Detect which cell encompasses the target text, then output its [x, y] center coordinate. 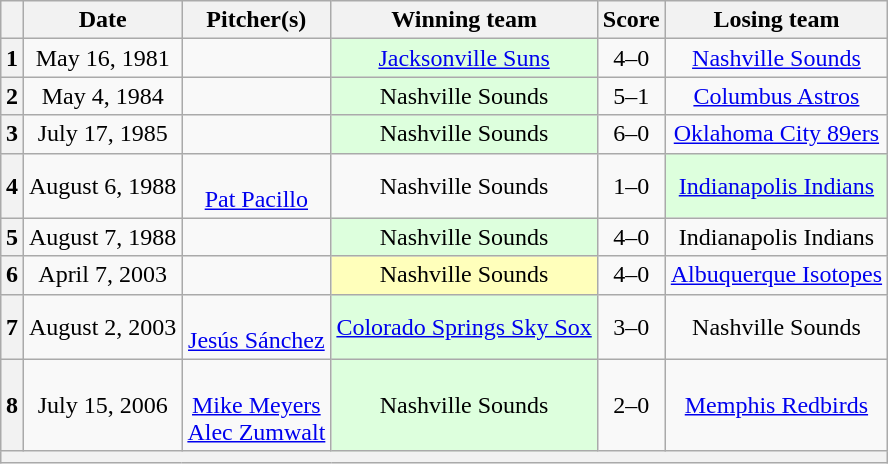
Memphis Redbirds [776, 405]
April 7, 2003 [102, 275]
3–0 [631, 326]
5–1 [631, 96]
August 2, 2003 [102, 326]
Winning team [464, 20]
May 4, 1984 [102, 96]
1 [12, 58]
2 [12, 96]
Columbus Astros [776, 96]
6–0 [631, 134]
Date [102, 20]
July 15, 2006 [102, 405]
4 [12, 186]
Jesús Sánchez [256, 326]
May 16, 1981 [102, 58]
7 [12, 326]
Mike Meyers Alec Zumwalt [256, 405]
5 [12, 237]
6 [12, 275]
Pat Pacillo [256, 186]
July 17, 1985 [102, 134]
Pitcher(s) [256, 20]
2–0 [631, 405]
Albuquerque Isotopes [776, 275]
Jacksonville Suns [464, 58]
1–0 [631, 186]
Colorado Springs Sky Sox [464, 326]
Oklahoma City 89ers [776, 134]
Score [631, 20]
3 [12, 134]
8 [12, 405]
August 6, 1988 [102, 186]
August 7, 1988 [102, 237]
Losing team [776, 20]
